For the text-containing cell, return its midpoint in (X, Y) coordinate format. 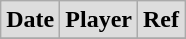
Player (99, 20)
Date (30, 20)
Ref (160, 20)
